Identify which cell holds the provided text, then report its [X, Y] central coordinate. 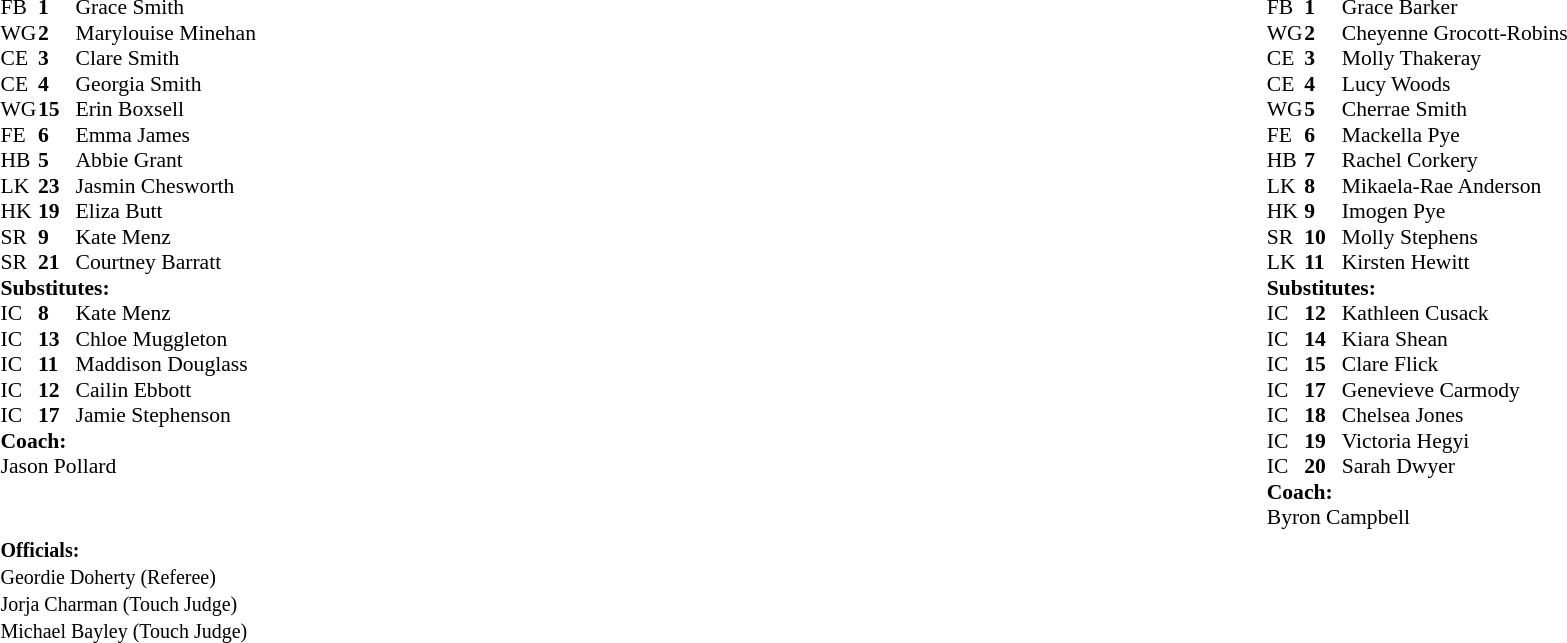
Marylouise Minehan [166, 33]
Erin Boxsell [166, 109]
7 [1323, 161]
13 [57, 339]
Abbie Grant [166, 161]
Cailin Ebbott [166, 390]
Clare Smith [166, 59]
14 [1323, 339]
18 [1323, 415]
Emma James [166, 135]
Maddison Douglass [166, 365]
Jasmin Chesworth [166, 186]
23 [57, 186]
Coach: [128, 441]
21 [57, 263]
10 [1323, 237]
Jamie Stephenson [166, 415]
Jason Pollard [128, 467]
Chloe Muggleton [166, 339]
20 [1323, 467]
Courtney Barratt [166, 263]
Substitutes: [128, 288]
Georgia Smith [166, 84]
Eliza Butt [166, 211]
